Return the (x, y) coordinate for the center point of the cell that contains the specified text.  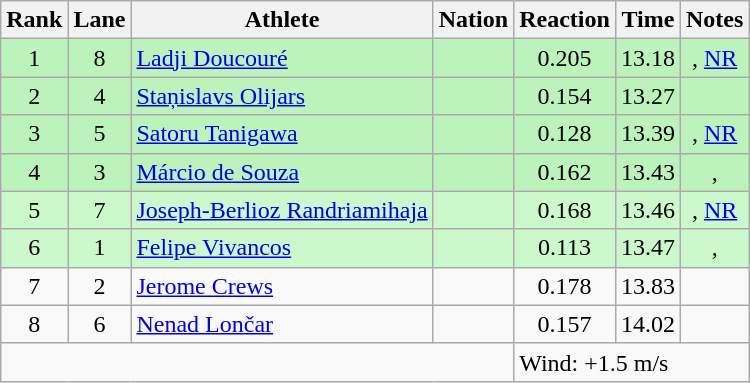
Notes (714, 20)
13.27 (648, 96)
Márcio de Souza (282, 172)
14.02 (648, 324)
Lane (100, 20)
0.157 (565, 324)
13.83 (648, 286)
13.46 (648, 210)
Nation (473, 20)
0.178 (565, 286)
Ladji Doucouré (282, 58)
Jerome Crews (282, 286)
Time (648, 20)
Felipe Vivancos (282, 248)
13.39 (648, 134)
0.128 (565, 134)
Joseph-Berlioz Randriamihaja (282, 210)
Wind: +1.5 m/s (632, 362)
0.168 (565, 210)
Staņislavs Olijars (282, 96)
Satoru Tanigawa (282, 134)
Rank (34, 20)
Athlete (282, 20)
Reaction (565, 20)
0.113 (565, 248)
13.47 (648, 248)
13.18 (648, 58)
Nenad Lončar (282, 324)
0.154 (565, 96)
13.43 (648, 172)
0.162 (565, 172)
0.205 (565, 58)
